Find where the given text appears and provide that cell's center as [x, y] coordinate. 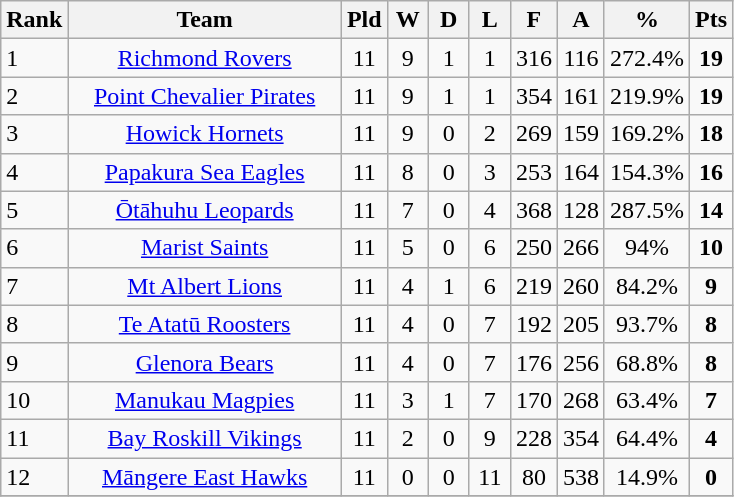
Pts [712, 20]
159 [580, 134]
219.9% [646, 96]
287.5% [646, 210]
93.7% [646, 324]
260 [580, 286]
128 [580, 210]
170 [534, 400]
14.9% [646, 477]
18 [712, 134]
68.8% [646, 362]
14 [712, 210]
368 [534, 210]
W [408, 20]
250 [534, 248]
Glenora Bears [205, 362]
Team [205, 20]
256 [580, 362]
538 [580, 477]
192 [534, 324]
154.3% [646, 172]
% [646, 20]
63.4% [646, 400]
Papakura Sea Eagles [205, 172]
Rank [34, 20]
219 [534, 286]
269 [534, 134]
Bay Roskill Vikings [205, 438]
228 [534, 438]
169.2% [646, 134]
116 [580, 58]
161 [580, 96]
84.2% [646, 286]
Ōtāhuhu Leopards [205, 210]
A [580, 20]
12 [34, 477]
316 [534, 58]
272.4% [646, 58]
Richmond Rovers [205, 58]
Manukau Magpies [205, 400]
266 [580, 248]
D [448, 20]
Mt Albert Lions [205, 286]
Te Atatū Roosters [205, 324]
253 [534, 172]
L [490, 20]
94% [646, 248]
Pld [364, 20]
80 [534, 477]
Point Chevalier Pirates [205, 96]
16 [712, 172]
Marist Saints [205, 248]
64.4% [646, 438]
268 [580, 400]
Māngere East Hawks [205, 477]
Howick Hornets [205, 134]
176 [534, 362]
164 [580, 172]
205 [580, 324]
F [534, 20]
